Determine the (X, Y) coordinate at the center of the cell enclosing the given text.  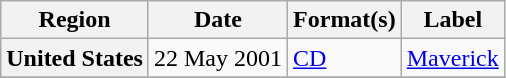
22 May 2001 (218, 58)
Label (452, 20)
Date (218, 20)
Format(s) (345, 20)
Maverick (452, 58)
United States (75, 58)
Region (75, 20)
CD (345, 58)
